Provide the [X, Y] coordinate of the cell's center where the given text is located.  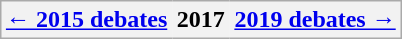
2019 debates → [316, 20]
2017 [201, 20]
← 2015 debates [86, 20]
